Scan for the cell matching the given text and deliver its [X, Y] coordinate at center. 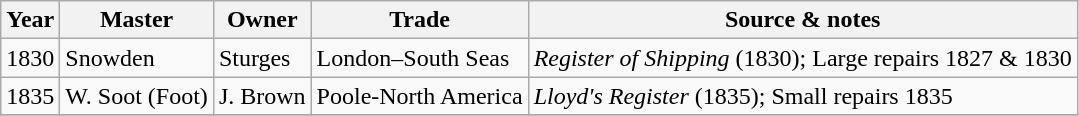
Register of Shipping (1830); Large repairs 1827 & 1830 [802, 58]
Sturges [262, 58]
J. Brown [262, 96]
Poole-North America [420, 96]
Trade [420, 20]
Year [30, 20]
W. Soot (Foot) [137, 96]
1835 [30, 96]
Source & notes [802, 20]
Master [137, 20]
Lloyd's Register (1835); Small repairs 1835 [802, 96]
London–South Seas [420, 58]
1830 [30, 58]
Snowden [137, 58]
Owner [262, 20]
